Return the [x, y] coordinate for the center point of the cell that contains the specified text.  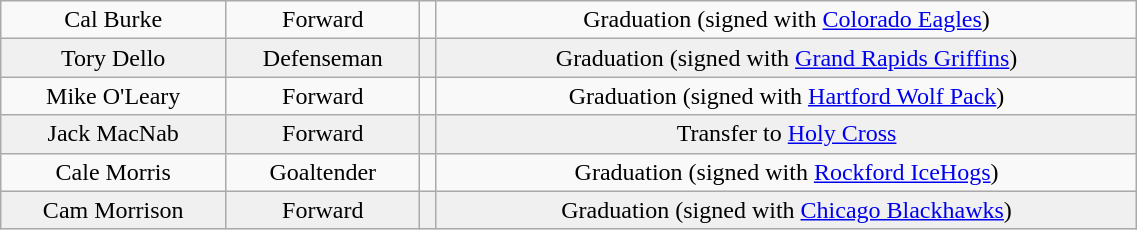
Graduation (signed with Rockford IceHogs) [786, 172]
Cale Morris [114, 172]
Cal Burke [114, 20]
Graduation (signed with Grand Rapids Griffins) [786, 58]
Graduation (signed with Chicago Blackhawks) [786, 210]
Mike O'Leary [114, 96]
Graduation (signed with Colorado Eagles) [786, 20]
Goaltender [323, 172]
Transfer to Holy Cross [786, 134]
Defenseman [323, 58]
Graduation (signed with Hartford Wolf Pack) [786, 96]
Tory Dello [114, 58]
Cam Morrison [114, 210]
Jack MacNab [114, 134]
